Scan for the cell matching the given text and deliver its (X, Y) coordinate at center. 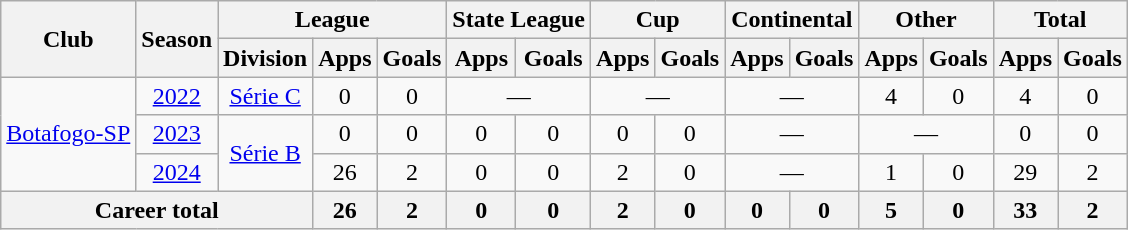
Continental (792, 20)
2022 (177, 96)
5 (891, 210)
Club (68, 39)
2024 (177, 172)
1 (891, 172)
Career total (157, 210)
Botafogo-SP (68, 134)
State League (519, 20)
29 (1025, 172)
2023 (177, 134)
Division (266, 58)
33 (1025, 210)
Other (926, 20)
Season (177, 39)
League (332, 20)
Cup (658, 20)
Série B (266, 153)
Série C (266, 96)
Total (1060, 20)
